From the cell containing the given text, extract its center point as (x, y) coordinate. 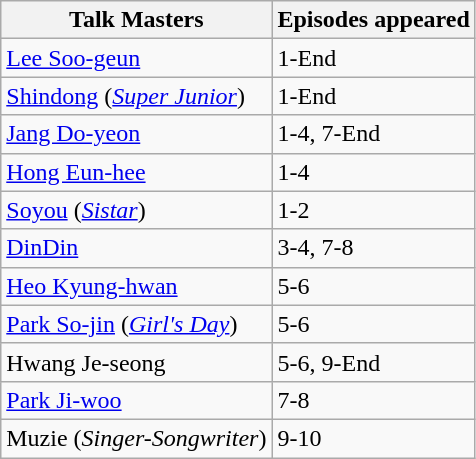
Jang Do-yeon (136, 134)
9-10 (374, 438)
Shindong (Super Junior) (136, 96)
5-6, 9-End (374, 362)
DinDin (136, 248)
Park Ji-woo (136, 400)
Muzie (Singer-Songwriter) (136, 438)
Lee Soo-geun (136, 58)
3-4, 7-8 (374, 248)
1-4 (374, 172)
1-4, 7-End (374, 134)
Heo Kyung-hwan (136, 286)
Episodes appeared (374, 20)
Hong Eun-hee (136, 172)
Soyou (Sistar) (136, 210)
1-2 (374, 210)
Park So-jin (Girl's Day) (136, 324)
Hwang Je-seong (136, 362)
7-8 (374, 400)
Talk Masters (136, 20)
